Detect which cell encompasses the target text, then output its (x, y) center coordinate. 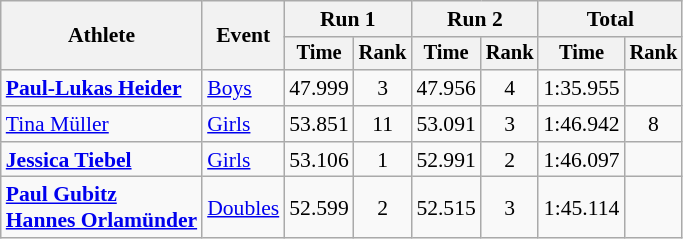
4 (510, 88)
47.999 (318, 88)
Paul GubitzHannes Orlamünder (102, 208)
Athlete (102, 36)
1:35.955 (581, 88)
Doubles (243, 208)
1 (383, 160)
53.851 (318, 124)
Event (243, 36)
53.106 (318, 160)
52.599 (318, 208)
1:45.114 (581, 208)
47.956 (446, 88)
53.091 (446, 124)
52.515 (446, 208)
Boys (243, 88)
Run 2 (474, 19)
1:46.097 (581, 160)
Run 1 (348, 19)
Jessica Tiebel (102, 160)
8 (654, 124)
1:46.942 (581, 124)
Total (610, 19)
52.991 (446, 160)
11 (383, 124)
Paul-Lukas Heider (102, 88)
Tina Müller (102, 124)
